Extract the [x, y] coordinate from the center of the cell holding the provided text.  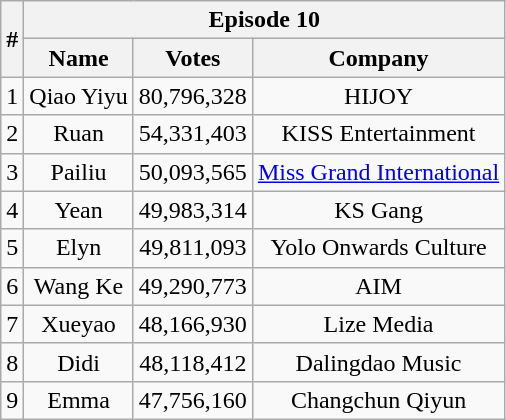
4 [12, 210]
49,983,314 [192, 210]
KISS Entertainment [378, 134]
Votes [192, 58]
Yolo Onwards Culture [378, 248]
5 [12, 248]
49,290,773 [192, 286]
80,796,328 [192, 96]
HIJOY [378, 96]
Yean [79, 210]
Xueyao [79, 324]
48,118,412 [192, 362]
Pailiu [79, 172]
Emma [79, 400]
Lize Media [378, 324]
Miss Grand International [378, 172]
1 [12, 96]
KS Gang [378, 210]
AIM [378, 286]
48,166,930 [192, 324]
Ruan [79, 134]
# [12, 39]
Changchun Qiyun [378, 400]
47,756,160 [192, 400]
Wang Ke [79, 286]
Company [378, 58]
3 [12, 172]
2 [12, 134]
Name [79, 58]
Qiao Yiyu [79, 96]
Didi [79, 362]
49,811,093 [192, 248]
Dalingdao Music [378, 362]
9 [12, 400]
54,331,403 [192, 134]
50,093,565 [192, 172]
Episode 10 [264, 20]
Elyn [79, 248]
6 [12, 286]
7 [12, 324]
8 [12, 362]
